Return the [X, Y] coordinate for the center point of the cell that contains the specified text.  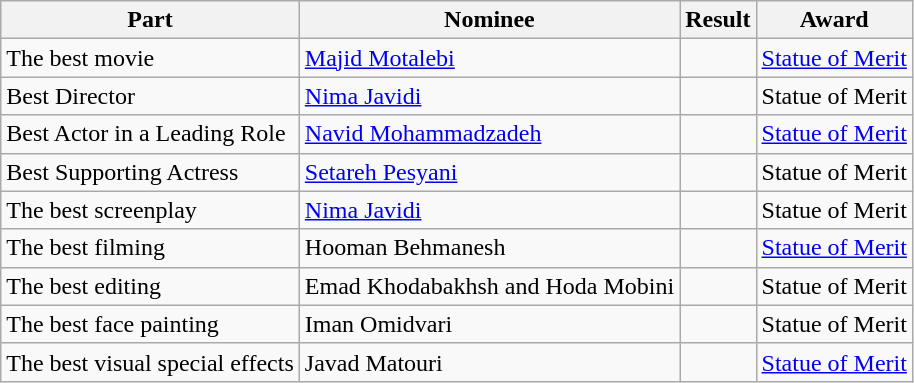
Hooman Behmanesh [489, 248]
The best movie [150, 58]
The best filming [150, 248]
Setareh Pesyani [489, 172]
Nominee [489, 20]
The best editing [150, 286]
Majid Motalebi [489, 58]
Emad Khodabakhsh and Hoda Mobini [489, 286]
Navid Mohammadzadeh [489, 134]
The best face painting [150, 324]
Result [718, 20]
Best Actor in a Leading Role [150, 134]
Part [150, 20]
The best visual special effects [150, 362]
Best Director [150, 96]
The best screenplay [150, 210]
Javad Matouri [489, 362]
Iman Omidvari [489, 324]
Award [834, 20]
Best Supporting Actress [150, 172]
